Identify which cell holds the provided text, then report its [x, y] central coordinate. 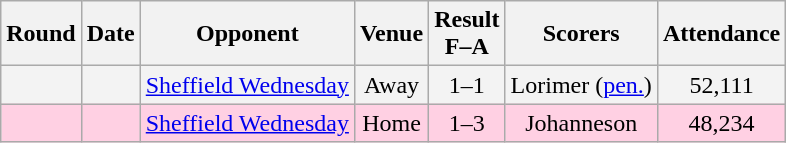
52,111 [721, 85]
Home [391, 123]
Johanneson [581, 123]
48,234 [721, 123]
1–3 [467, 123]
Away [391, 85]
ResultF–A [467, 34]
Venue [391, 34]
Scorers [581, 34]
Opponent [247, 34]
Date [110, 34]
1–1 [467, 85]
Lorimer (pen.) [581, 85]
Round [41, 34]
Attendance [721, 34]
